From the cell containing the given text, extract its center point as (X, Y) coordinate. 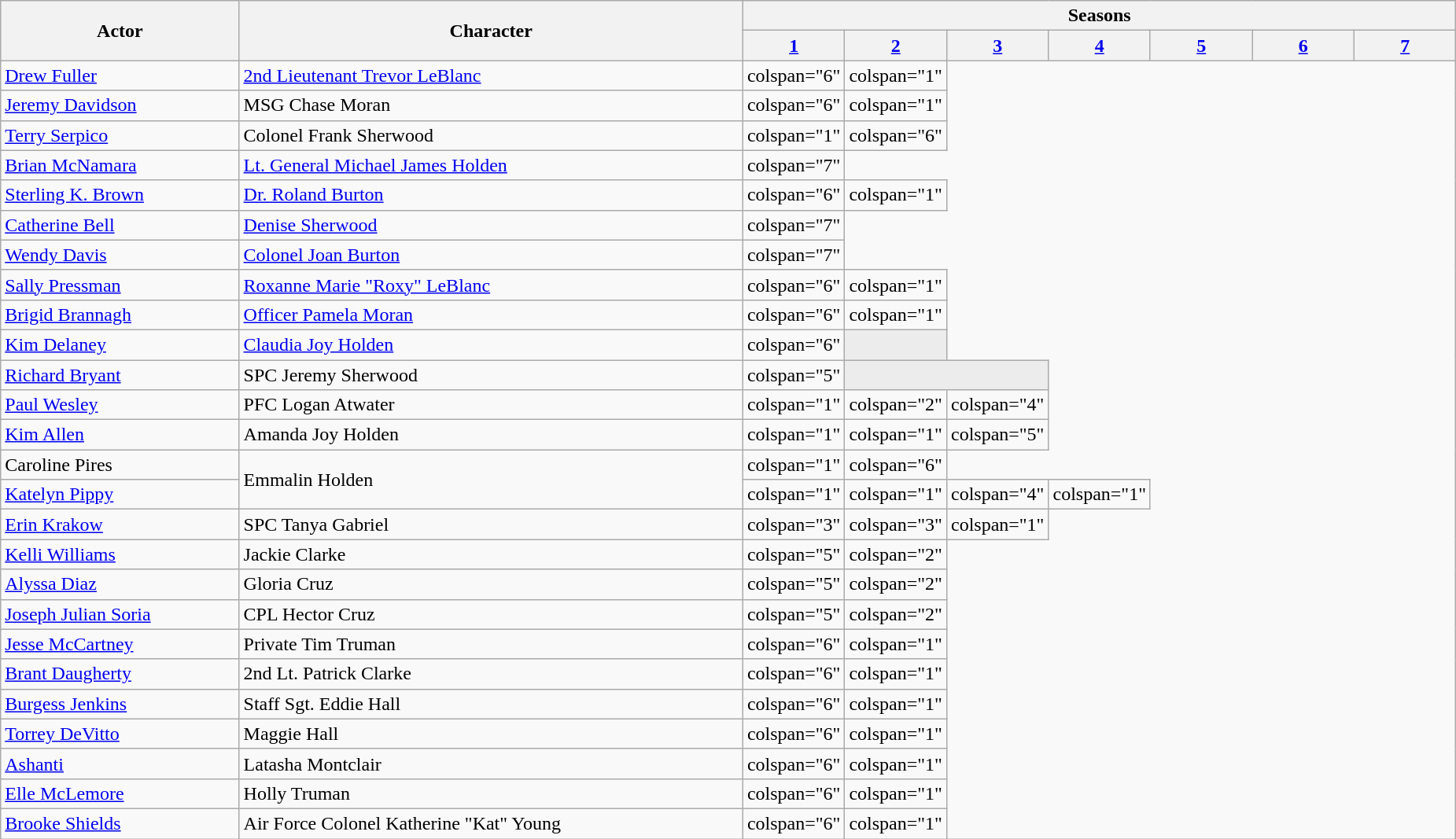
SPC Tanya Gabriel (491, 524)
Brooke Shields (120, 823)
Colonel Frank Sherwood (491, 135)
Erin Krakow (120, 524)
Terry Serpico (120, 135)
Seasons (1100, 16)
Lt. General Michael James Holden (491, 165)
Latasha Montclair (491, 764)
Brant Daugherty (120, 674)
Jackie Clarke (491, 554)
Staff Sgt. Eddie Hall (491, 704)
5 (1200, 46)
Gloria Cruz (491, 584)
6 (1303, 46)
MSG Chase Moran (491, 105)
Torrey DeVitto (120, 734)
Burgess Jenkins (120, 704)
SPC Jeremy Sherwood (491, 375)
Jeremy Davidson (120, 105)
Sterling K. Brown (120, 195)
PFC Logan Atwater (491, 405)
Dr. Roland Burton (491, 195)
CPL Hector Cruz (491, 614)
Jesse McCartney (120, 644)
1 (794, 46)
2 (896, 46)
Paul Wesley (120, 405)
Richard Bryant (120, 375)
Caroline Pires (120, 465)
Alyssa Diaz (120, 584)
Denise Sherwood (491, 225)
Air Force Colonel Katherine "Kat" Young (491, 823)
Katelyn Pippy (120, 495)
7 (1405, 46)
Officer Pamela Moran (491, 315)
Elle McLemore (120, 793)
Kelli Williams (120, 554)
Catherine Bell (120, 225)
Sally Pressman (120, 285)
Drew Fuller (120, 75)
Private Tim Truman (491, 644)
Joseph Julian Soria (120, 614)
Amanda Joy Holden (491, 435)
Actor (120, 31)
Colonel Joan Burton (491, 255)
Claudia Joy Holden (491, 344)
Ashanti (120, 764)
Character (491, 31)
Brigid Brannagh (120, 315)
3 (997, 46)
Holly Truman (491, 793)
Roxanne Marie "Roxy" LeBlanc (491, 285)
Kim Delaney (120, 344)
4 (1100, 46)
Wendy Davis (120, 255)
Emmalin Holden (491, 480)
Kim Allen (120, 435)
Maggie Hall (491, 734)
Brian McNamara (120, 165)
2nd Lieutenant Trevor LeBlanc (491, 75)
2nd Lt. Patrick Clarke (491, 674)
